For the text-containing cell, return its midpoint in (x, y) coordinate format. 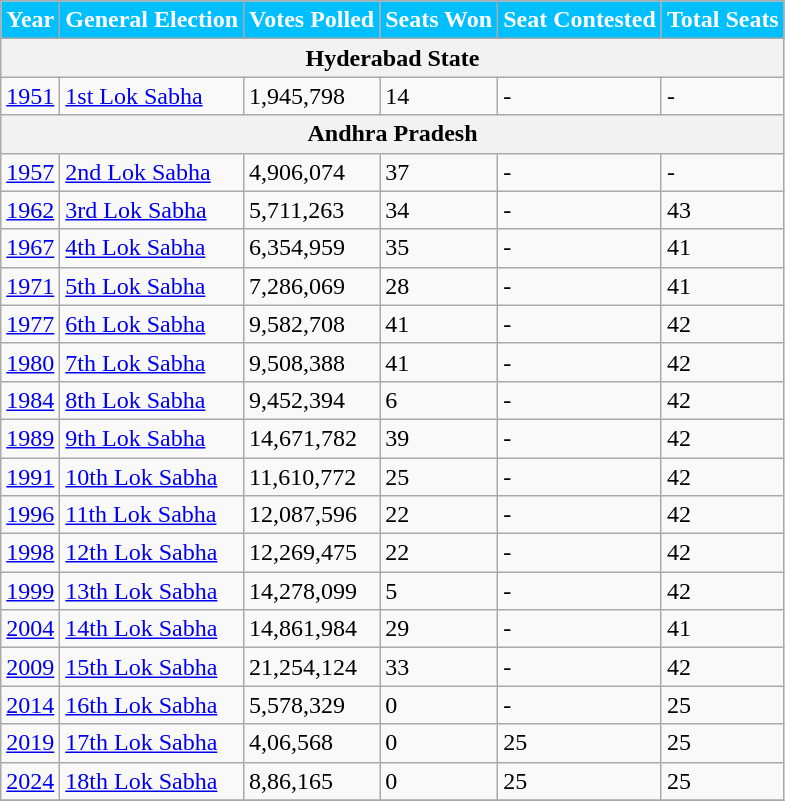
1st Lok Sabha (152, 96)
14,671,782 (312, 438)
1957 (30, 172)
5,711,263 (312, 210)
10th Lok Sabha (152, 477)
1999 (30, 591)
29 (439, 629)
Seats Won (439, 20)
11,610,772 (312, 477)
1971 (30, 286)
9,582,708 (312, 324)
28 (439, 286)
16th Lok Sabha (152, 705)
1962 (30, 210)
1984 (30, 400)
18th Lok Sabha (152, 781)
4th Lok Sabha (152, 248)
33 (439, 667)
11th Lok Sabha (152, 515)
1991 (30, 477)
1989 (30, 438)
12,087,596 (312, 515)
2009 (30, 667)
2nd Lok Sabha (152, 172)
12,269,475 (312, 553)
2004 (30, 629)
2014 (30, 705)
9th Lok Sabha (152, 438)
6 (439, 400)
1951 (30, 96)
14,278,099 (312, 591)
9,452,394 (312, 400)
34 (439, 210)
Votes Polled (312, 20)
1967 (30, 248)
7th Lok Sabha (152, 362)
39 (439, 438)
5,578,329 (312, 705)
7,286,069 (312, 286)
2019 (30, 743)
15th Lok Sabha (152, 667)
8,86,165 (312, 781)
General Election (152, 20)
37 (439, 172)
1980 (30, 362)
17th Lok Sabha (152, 743)
Andhra Pradesh (392, 134)
9,508,388 (312, 362)
14 (439, 96)
8th Lok Sabha (152, 400)
3rd Lok Sabha (152, 210)
1,945,798 (312, 96)
5th Lok Sabha (152, 286)
1977 (30, 324)
4,06,568 (312, 743)
6th Lok Sabha (152, 324)
4,906,074 (312, 172)
Total Seats (722, 20)
Seat Contested (580, 20)
14,861,984 (312, 629)
Year (30, 20)
6,354,959 (312, 248)
1996 (30, 515)
1998 (30, 553)
5 (439, 591)
14th Lok Sabha (152, 629)
43 (722, 210)
21,254,124 (312, 667)
Hyderabad State (392, 58)
13th Lok Sabha (152, 591)
35 (439, 248)
12th Lok Sabha (152, 553)
2024 (30, 781)
